Detect which cell encompasses the target text, then output its [x, y] center coordinate. 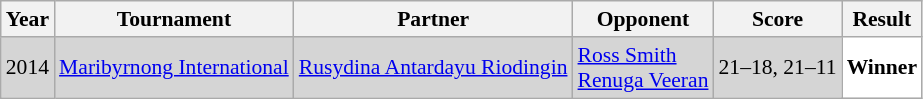
Opponent [644, 19]
Score [778, 19]
2014 [28, 68]
Partner [434, 19]
21–18, 21–11 [778, 68]
Result [882, 19]
Ross Smith Renuga Veeran [644, 68]
Year [28, 19]
Rusydina Antardayu Riodingin [434, 68]
Tournament [174, 19]
Maribyrnong International [174, 68]
Winner [882, 68]
